Return the [X, Y] coordinate for the center point of the cell that contains the specified text.  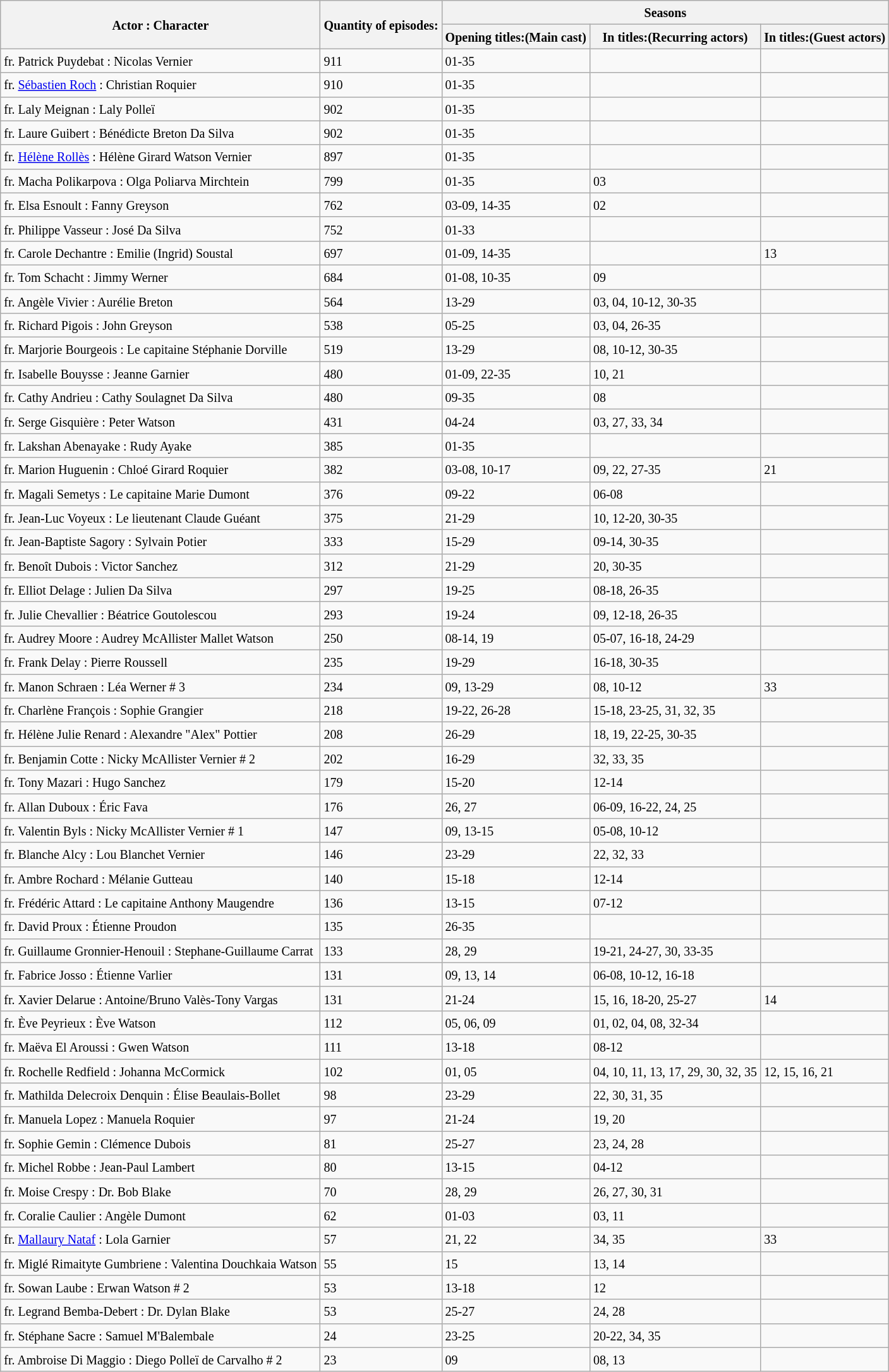
19-24 [516, 614]
05-07, 16-18, 24-29 [675, 638]
684 [381, 277]
06-08, 10-12, 16-18 [675, 974]
Opening titles:(Main cast) [516, 37]
fr. Tom Schacht : Jimmy Werner [160, 277]
799 [381, 181]
15-20 [516, 782]
05, 06, 09 [516, 1023]
fr. Ambre Rochard : Mélanie Gutteau [160, 878]
22, 32, 33 [675, 854]
fr. Manon Schraen : Léa Werner # 3 [160, 686]
15-29 [516, 542]
21 [825, 470]
04-12 [675, 1167]
fr. Manuela Lopez : Manuela Roquier [160, 1119]
18, 19, 22-25, 30-35 [675, 734]
fr. Mathilda Delecroix Denquin : Élise Beaulais-Bollet [160, 1095]
08, 10-12 [675, 686]
26-29 [516, 734]
fr. Allan Duboux : Éric Fava [160, 806]
376 [381, 494]
13, 14 [675, 1263]
102 [381, 1071]
15-18 [516, 878]
fr. Elsa Esnoult : Fanny Greyson [160, 205]
fr. Frank Delay : Pierre Roussell [160, 662]
202 [381, 758]
19-21, 24-27, 30, 33-35 [675, 950]
fr. Tony Mazari : Hugo Sanchez [160, 782]
fr. Blanche Alcy : Lou Blanchet Vernier [160, 854]
34, 35 [675, 1239]
fr. Ève Peyrieux : Ève Watson [160, 1023]
15-18, 23-25, 31, 32, 35 [675, 710]
19-29 [516, 662]
910 [381, 85]
03, 27, 33, 34 [675, 422]
22, 30, 31, 35 [675, 1095]
312 [381, 566]
fr. Sébastien Roch : Christian Roquier [160, 85]
fr. Serge Gisquière : Peter Watson [160, 422]
897 [381, 157]
Actor : Character [160, 25]
06-08 [675, 494]
23, 24, 28 [675, 1143]
04, 10, 11, 13, 17, 29, 30, 32, 35 [675, 1071]
fr. Coralie Caulier : Angèle Dumont [160, 1215]
fr. Marion Huguenin : Chloé Girard Roquier [160, 470]
fr. Macha Polikarpova : Olga Poliarva Mirchtein [160, 181]
111 [381, 1047]
135 [381, 926]
fr. Benoît Dubois : Victor Sanchez [160, 566]
fr. Sophie Gemin : Clémence Dubois [160, 1143]
03-09, 14-35 [516, 205]
fr. Magali Semetys : Le capitaine Marie Dumont [160, 494]
Quantity of episodes: [381, 25]
fr. Cathy Andrieu : Cathy Soulagnet Da Silva [160, 398]
10, 12-20, 30-35 [675, 518]
fr. Hélène Julie Renard : Alexandre "Alex" Pottier [160, 734]
01, 05 [516, 1071]
08, 10-12, 30-35 [675, 349]
176 [381, 806]
09, 13-15 [516, 830]
fr. Benjamin Cotte : Nicky McAllister Vernier # 2 [160, 758]
179 [381, 782]
136 [381, 902]
fr. Mallaury Nataf : Lola Garnier [160, 1239]
fr. Michel Robbe : Jean-Paul Lambert [160, 1167]
382 [381, 470]
09-22 [516, 494]
112 [381, 1023]
98 [381, 1095]
15 [516, 1263]
80 [381, 1167]
13 [825, 253]
20-22, 34, 35 [675, 1335]
fr. Charlène François : Sophie Grangier [160, 710]
15, 16, 18-20, 25-27 [675, 999]
fr. Sowan Laube : Erwan Watson # 2 [160, 1287]
385 [381, 446]
431 [381, 422]
133 [381, 950]
62 [381, 1215]
911 [381, 61]
fr. Audrey Moore : Audrey McAllister Mallet Watson [160, 638]
03, 11 [675, 1215]
519 [381, 349]
01, 02, 04, 08, 32-34 [675, 1023]
fr. Jean-Baptiste Sagory : Sylvain Potier [160, 542]
fr. Hélène Rollès : Hélène Girard Watson Vernier [160, 157]
234 [381, 686]
55 [381, 1263]
23-25 [516, 1335]
fr. Julie Chevallier : Béatrice Goutolescou [160, 614]
12, 15, 16, 21 [825, 1071]
fr. Marjorie Bourgeois : Le capitaine Stéphanie Dorville [160, 349]
fr. Lakshan Abenayake : Rudy Ayake [160, 446]
08, 13 [675, 1359]
333 [381, 542]
05-25 [516, 325]
09, 22, 27-35 [675, 470]
208 [381, 734]
fr. Patrick Puydebat : Nicolas Vernier [160, 61]
fr. Guillaume Gronnier-Henouil : Stephane-Guillaume Carrat [160, 950]
fr. Miglé Rimaityte Gumbriene : Valentina Douchkaia Watson [160, 1263]
57 [381, 1239]
fr. Ambroise Di Maggio : Diego Polleï de Carvalho # 2 [160, 1359]
fr. Moise Crespy : Dr. Bob Blake [160, 1191]
fr. Carole Dechantre : Emilie (Ingrid) Soustal [160, 253]
fr. Angèle Vivier : Aurélie Breton [160, 301]
fr. Valentin Byls : Nicky McAllister Vernier # 1 [160, 830]
26, 27 [516, 806]
03, 04, 26-35 [675, 325]
08-14, 19 [516, 638]
32, 33, 35 [675, 758]
21, 22 [516, 1239]
538 [381, 325]
26, 27, 30, 31 [675, 1191]
fr. David Proux : Étienne Proudon [160, 926]
752 [381, 229]
81 [381, 1143]
146 [381, 854]
16-18, 30-35 [675, 662]
09, 13, 14 [516, 974]
fr. Laly Meignan : Laly Polleï [160, 109]
fr. Richard Pigois : John Greyson [160, 325]
fr. Legrand Bemba-Debert : Dr. Dylan Blake [160, 1311]
fr. Rochelle Redfield : Johanna McCormick [160, 1071]
140 [381, 878]
01-09, 22-35 [516, 373]
01-03 [516, 1215]
09, 12-18, 26-35 [675, 614]
297 [381, 590]
250 [381, 638]
19-25 [516, 590]
70 [381, 1191]
fr. Jean-Luc Voyeux : Le lieutenant Claude Guéant [160, 518]
16-29 [516, 758]
08-12 [675, 1047]
697 [381, 253]
01-09, 14-35 [516, 253]
02 [675, 205]
218 [381, 710]
03 [675, 181]
293 [381, 614]
12 [675, 1287]
fr. Stéphane Sacre : Samuel M'Balembale [160, 1335]
26-35 [516, 926]
19-22, 26-28 [516, 710]
97 [381, 1119]
24, 28 [675, 1311]
fr. Laure Guibert : Bénédicte Breton Da Silva [160, 133]
04-24 [516, 422]
23 [381, 1359]
fr. Maëva El Aroussi : Gwen Watson [160, 1047]
01-33 [516, 229]
fr. Philippe Vasseur : José Da Silva [160, 229]
09-14, 30-35 [675, 542]
fr. Fabrice Josso : Étienne Varlier [160, 974]
09, 13-29 [516, 686]
10, 21 [675, 373]
09-35 [516, 398]
375 [381, 518]
In titles:(Guest actors) [825, 37]
fr. Isabelle Bouysse : Jeanne Garnier [160, 373]
03, 04, 10-12, 30-35 [675, 301]
14 [825, 999]
01-08, 10-35 [516, 277]
08-18, 26-35 [675, 590]
In titles:(Recurring actors) [675, 37]
24 [381, 1335]
fr. Frédéric Attard : Le capitaine Anthony Maugendre [160, 902]
06-09, 16-22, 24, 25 [675, 806]
762 [381, 205]
19, 20 [675, 1119]
20, 30-35 [675, 566]
07-12 [675, 902]
Seasons [665, 13]
564 [381, 301]
235 [381, 662]
fr. Xavier Delarue : Antoine/Bruno Valès-Tony Vargas [160, 999]
147 [381, 830]
05-08, 10-12 [675, 830]
08 [675, 398]
fr. Elliot Delage : Julien Da Silva [160, 590]
03-08, 10-17 [516, 470]
